Pinpoint the cell where the given text exists, returning its (X, Y) midpoint coordinate. 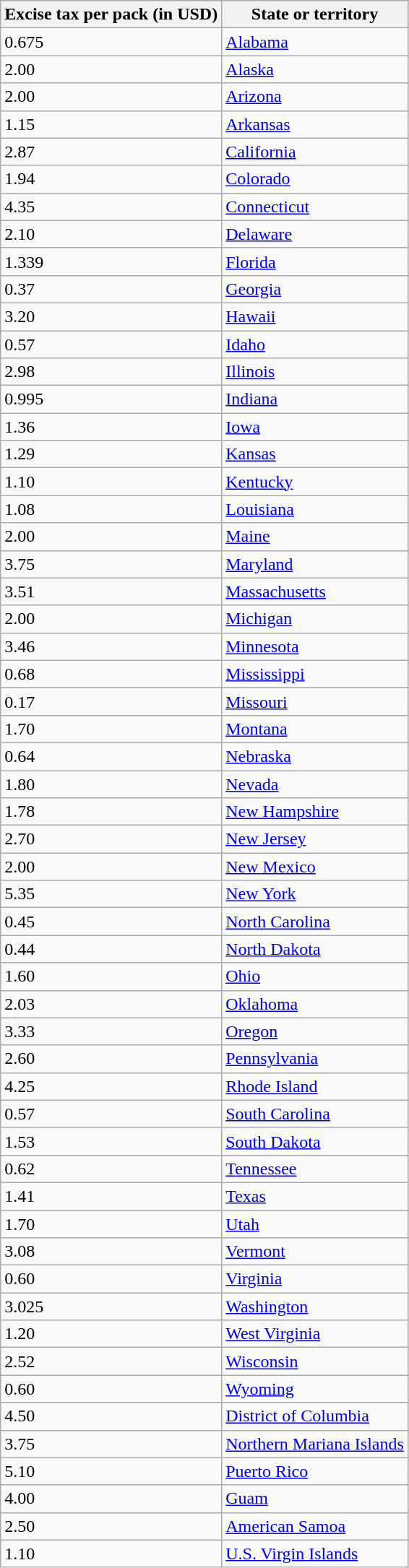
3.025 (111, 1307)
3.08 (111, 1252)
2.52 (111, 1361)
Utah (315, 1224)
Guam (315, 1499)
0.37 (111, 289)
2.03 (111, 1004)
Florida (315, 261)
North Carolina (315, 922)
1.15 (111, 124)
Montana (315, 729)
Indiana (315, 399)
3.33 (111, 1031)
Massachusetts (315, 592)
Tennessee (315, 1169)
5.10 (111, 1471)
Missouri (315, 701)
South Dakota (315, 1141)
3.20 (111, 316)
Kansas (315, 454)
Colorado (315, 179)
U.S. Virgin Islands (315, 1554)
0.44 (111, 949)
4.35 (111, 207)
Rhode Island (315, 1086)
Vermont (315, 1252)
2.10 (111, 234)
0.45 (111, 922)
American Samoa (315, 1526)
1.339 (111, 261)
North Dakota (315, 949)
Kentucky (315, 482)
0.62 (111, 1169)
Oregon (315, 1031)
0.675 (111, 42)
1.08 (111, 509)
Idaho (315, 345)
Connecticut (315, 207)
Minnesota (315, 646)
Alaska (315, 69)
Washington (315, 1307)
1.94 (111, 179)
1.36 (111, 427)
2.98 (111, 372)
West Virginia (315, 1334)
2.60 (111, 1059)
Iowa (315, 427)
3.51 (111, 592)
Illinois (315, 372)
1.80 (111, 784)
Alabama (315, 42)
0.995 (111, 399)
Oklahoma (315, 1004)
1.41 (111, 1196)
Excise tax per pack (in USD) (111, 14)
4.50 (111, 1416)
Wisconsin (315, 1361)
4.00 (111, 1499)
State or territory (315, 14)
3.46 (111, 646)
Arkansas (315, 124)
New Hampshire (315, 812)
New Jersey (315, 839)
2.87 (111, 152)
Georgia (315, 289)
1.60 (111, 976)
0.17 (111, 701)
5.35 (111, 894)
1.53 (111, 1141)
Nevada (315, 784)
Maryland (315, 564)
Maine (315, 537)
New York (315, 894)
Virginia (315, 1279)
Hawaii (315, 316)
California (315, 152)
1.29 (111, 454)
New Mexico (315, 867)
Nebraska (315, 756)
South Carolina (315, 1114)
4.25 (111, 1086)
Northern Mariana Islands (315, 1444)
0.64 (111, 756)
2.50 (111, 1526)
Michigan (315, 619)
0.68 (111, 674)
Mississippi (315, 674)
Texas (315, 1196)
Wyoming (315, 1389)
Delaware (315, 234)
Louisiana (315, 509)
Puerto Rico (315, 1471)
District of Columbia (315, 1416)
Pennsylvania (315, 1059)
2.70 (111, 839)
Ohio (315, 976)
1.20 (111, 1334)
1.78 (111, 812)
Arizona (315, 97)
